Determine the (x, y) coordinate at the center of the cell enclosing the given text.  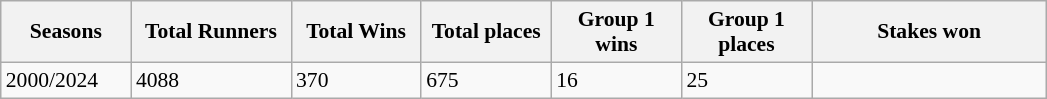
Stakes won (930, 32)
Group 1 places (746, 32)
Group 1 wins (616, 32)
Seasons (66, 32)
Total places (486, 32)
4088 (211, 80)
2000/2024 (66, 80)
25 (746, 80)
16 (616, 80)
Total Wins (356, 32)
370 (356, 80)
Total Runners (211, 32)
675 (486, 80)
